Return the (x, y) coordinate for the center point of the cell that contains the specified text.  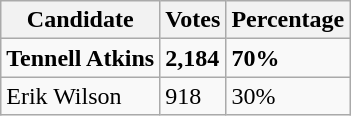
Candidate (80, 20)
30% (288, 96)
Tennell Atkins (80, 58)
Votes (193, 20)
Erik Wilson (80, 96)
2,184 (193, 58)
Percentage (288, 20)
918 (193, 96)
70% (288, 58)
